Locate the cell with the specified text and output its [X, Y] center coordinate. 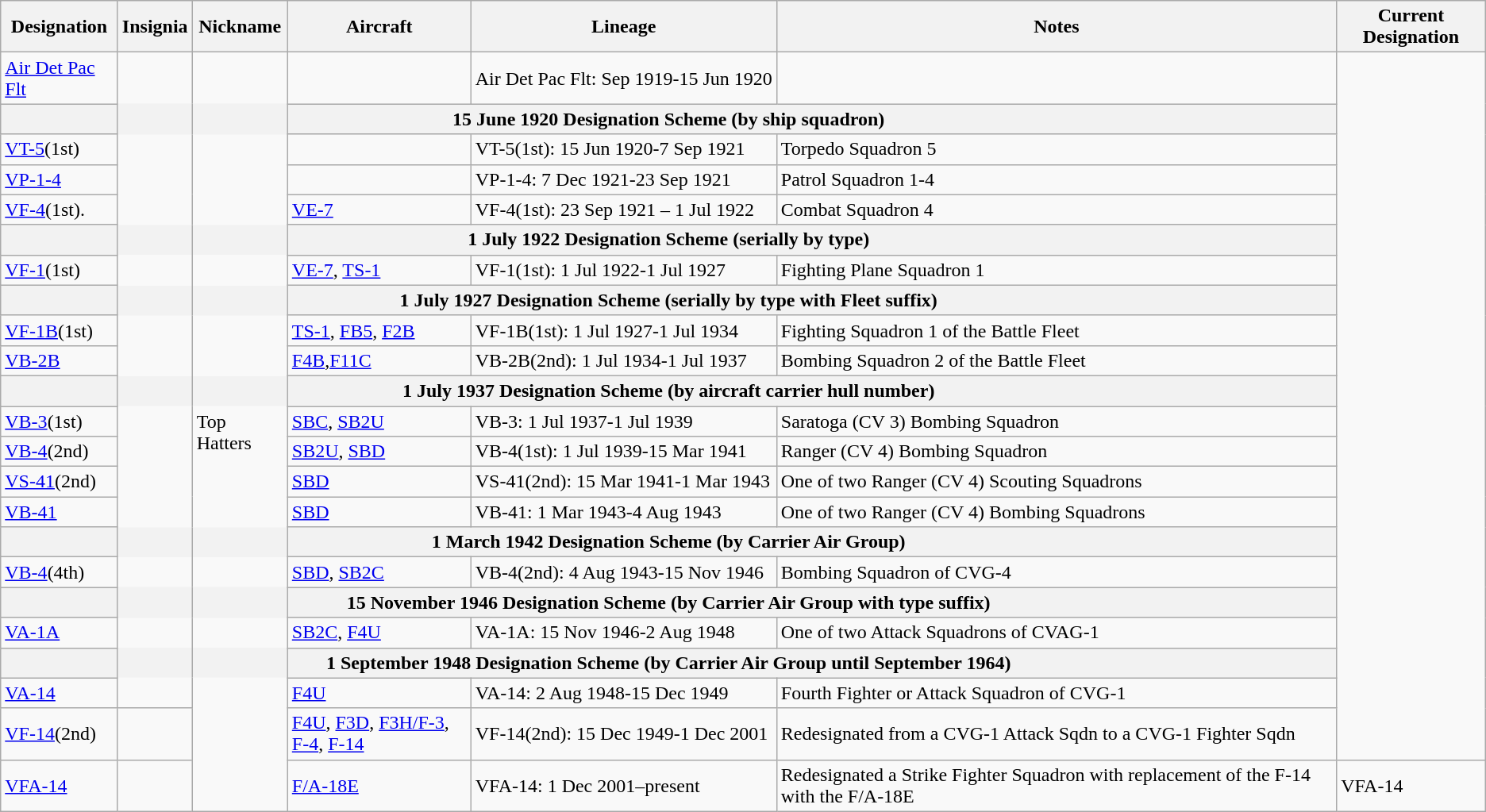
VA-14: 2 Aug 1948-15 Dec 1949 [624, 693]
VS-41(2nd) [60, 482]
VF-14(2nd): 15 Dec 1949-1 Dec 2001 [624, 733]
VF-4(1st): 23 Sep 1921 – 1 Jul 1922 [624, 210]
Air Det Pac Flt: Sep 1919-15 Jun 1920 [624, 78]
VB-4(4th) [60, 572]
Top Hatters [240, 432]
VB-3(1st) [60, 421]
Combat Squadron 4 [1056, 210]
VE-7, TS-1 [379, 270]
15 November 1946 Designation Scheme (by Carrier Air Group with type suffix) [668, 602]
1 September 1948 Designation Scheme (by Carrier Air Group until September 1964) [668, 663]
Air Det Pac Flt [60, 78]
Saratoga (CV 3) Bombing Squadron [1056, 421]
Ranger (CV 4) Bombing Squadron [1056, 452]
TS-1, FB5, F2B [379, 330]
Current Designation [1411, 27]
VB-4(1st): 1 Jul 1939-15 Mar 1941 [624, 452]
VS-41(2nd): 15 Mar 1941-1 Mar 1943 [624, 482]
Fighting Squadron 1 of the Battle Fleet [1056, 330]
VB-4(2nd): 4 Aug 1943-15 Nov 1946 [624, 572]
VB-41: 1 Mar 1943-4 Aug 1943 [624, 512]
Notes [1056, 27]
F4U, F3D, F3H/F-3, F-4, F-14 [379, 733]
SBD, SB2C [379, 572]
F4B,F11C [379, 360]
Redesignated from a CVG-1 Attack Sqdn to a CVG-1 Fighter Sqdn [1056, 733]
One of two Attack Squadrons of CVAG-1 [1056, 633]
1 March 1942 Designation Scheme (by Carrier Air Group) [668, 542]
SB2C, F4U [379, 633]
1 July 1922 Designation Scheme (serially by type) [668, 240]
VF-1B(1st) [60, 330]
One of two Ranger (CV 4) Bombing Squadrons [1056, 512]
Redesignated a Strike Fighter Squadron with replacement of the F-14 with the F/A-18E [1056, 786]
Torpedo Squadron 5 [1056, 149]
15 June 1920 Designation Scheme (by ship squadron) [668, 119]
F/A-18E [379, 786]
VE-7 [379, 210]
1 July 1927 Designation Scheme (serially by type with Fleet suffix) [668, 300]
Insignia [155, 27]
F4U [379, 693]
VF-1(1st) [60, 270]
Nickname [240, 27]
Designation [60, 27]
VA-1A: 15 Nov 1946-2 Aug 1948 [624, 633]
VB-4(2nd) [60, 452]
VP-1-4 [60, 179]
VF-14(2nd) [60, 733]
VB-41 [60, 512]
VF-1(1st): 1 Jul 1922-1 Jul 1927 [624, 270]
Fighting Plane Squadron 1 [1056, 270]
SB2U, SBD [379, 452]
1 July 1937 Designation Scheme (by aircraft carrier hull number) [668, 391]
VA-14 [60, 693]
Fourth Fighter or Attack Squadron of CVG-1 [1056, 693]
VA-1A [60, 633]
Aircraft [379, 27]
VB-3: 1 Jul 1937-1 Jul 1939 [624, 421]
VFA-14: 1 Dec 2001–present [624, 786]
VF-1B(1st): 1 Jul 1927-1 Jul 1934 [624, 330]
VT-5(1st) [60, 149]
VF-4(1st). [60, 210]
VP-1-4: 7 Dec 1921-23 Sep 1921 [624, 179]
VB-2B(2nd): 1 Jul 1934-1 Jul 1937 [624, 360]
Bombing Squadron 2 of the Battle Fleet [1056, 360]
SBC, SB2U [379, 421]
Lineage [624, 27]
Patrol Squadron 1-4 [1056, 179]
Bombing Squadron of CVG-4 [1056, 572]
VB-2B [60, 360]
One of two Ranger (CV 4) Scouting Squadrons [1056, 482]
VT-5(1st): 15 Jun 1920-7 Sep 1921 [624, 149]
